Locate the cell with the specified text and output its (x, y) center coordinate. 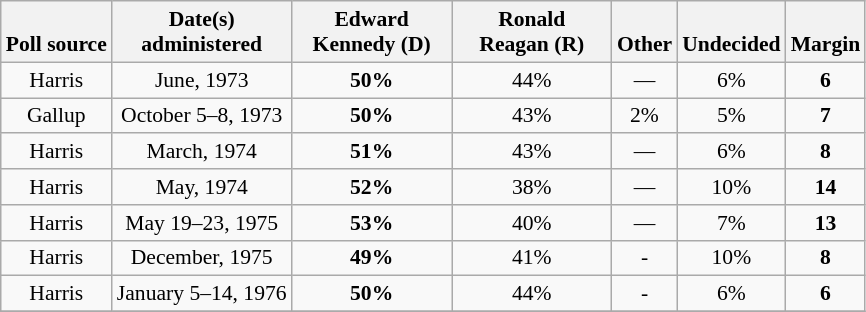
March, 1974 (202, 152)
Gallup (56, 116)
May 19–23, 1975 (202, 223)
December, 1975 (202, 258)
RonaldReagan (R) (532, 32)
7 (826, 116)
14 (826, 187)
June, 1973 (202, 80)
38% (532, 187)
EdwardKennedy (D) (372, 32)
5% (731, 116)
Other (644, 32)
January 5–14, 1976 (202, 294)
2% (644, 116)
53% (372, 223)
49% (372, 258)
Undecided (731, 32)
51% (372, 152)
7% (731, 223)
41% (532, 258)
Date(s)administered (202, 32)
May, 1974 (202, 187)
40% (532, 223)
52% (372, 187)
Margin (826, 32)
Poll source (56, 32)
October 5–8, 1973 (202, 116)
13 (826, 223)
